Extract the (X, Y) coordinate from the center of the cell holding the provided text.  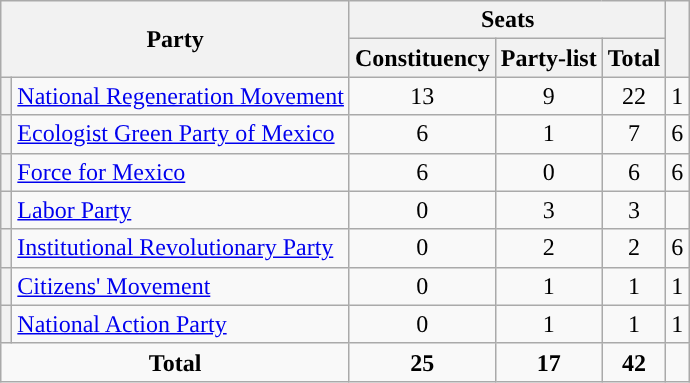
9 (548, 96)
Institutional Revolutionary Party (181, 248)
National Action Party (181, 324)
13 (422, 96)
Ecologist Green Party of Mexico (181, 134)
Citizens' Movement (181, 286)
Force for Mexico (181, 172)
Party (176, 39)
Seats (507, 20)
42 (634, 362)
7 (634, 134)
17 (548, 362)
Constituency (422, 58)
Labor Party (181, 210)
22 (634, 96)
National Regeneration Movement (181, 96)
25 (422, 362)
Party-list (548, 58)
